For the text-containing cell, return its midpoint in (X, Y) coordinate format. 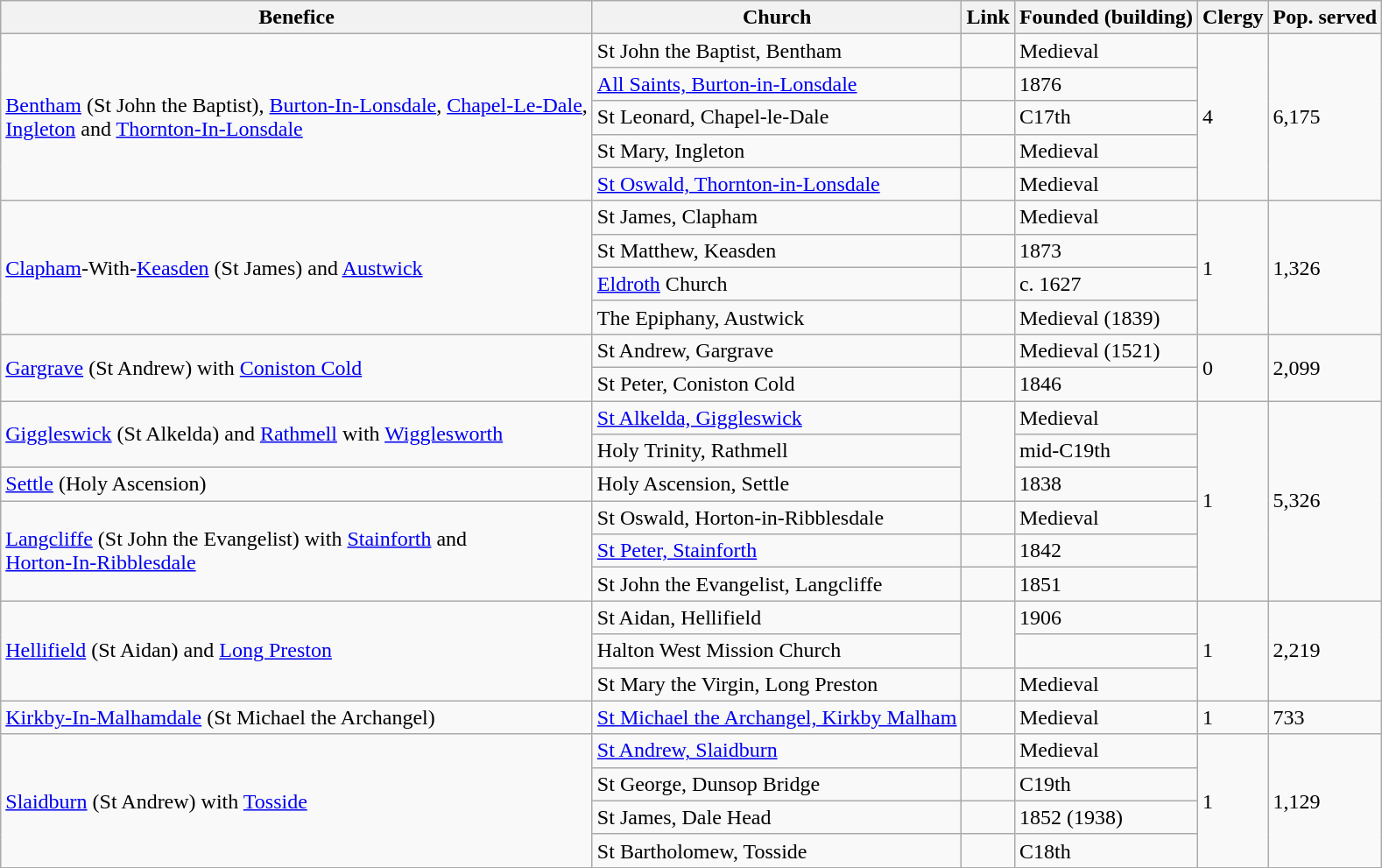
6,175 (1325, 117)
Holy Ascension, Settle (777, 484)
The Epiphany, Austwick (777, 317)
733 (1325, 717)
Langcliffe (St John the Evangelist) with Stainforth andHorton-In-Ribblesdale (297, 551)
1838 (1105, 484)
Slaidburn (St Andrew) with Tosside (297, 801)
Kirkby-In-Malhamdale (St Michael the Archangel) (297, 717)
2,219 (1325, 651)
5,326 (1325, 501)
1842 (1105, 551)
St Matthew, Keasden (777, 251)
St George, Dunsop Bridge (777, 784)
Medieval (1839) (1105, 317)
Link (988, 18)
Giggleswick (St Alkelda) and Rathmell with Wigglesworth (297, 434)
C19th (1105, 784)
4 (1233, 117)
C18th (1105, 850)
St Leonard, Chapel-le-Dale (777, 117)
1,326 (1325, 267)
St Andrew, Gargrave (777, 350)
1,129 (1325, 801)
Halton West Mission Church (777, 651)
1846 (1105, 384)
Clergy (1233, 18)
St Mary, Ingleton (777, 151)
Founded (building) (1105, 18)
mid-C19th (1105, 451)
Clapham-With-Keasden (St James) and Austwick (297, 267)
St John the Evangelist, Langcliffe (777, 584)
Church (777, 18)
1873 (1105, 251)
All Saints, Burton-in-Lonsdale (777, 84)
c. 1627 (1105, 284)
Hellifield (St Aidan) and Long Preston (297, 651)
St Aidan, Hellifield (777, 617)
St Peter, Coniston Cold (777, 384)
Medieval (1521) (1105, 350)
St Oswald, Thornton-in-Lonsdale (777, 184)
1852 (1938) (1105, 817)
St James, Clapham (777, 217)
1876 (1105, 84)
St Michael the Archangel, Kirkby Malham (777, 717)
1851 (1105, 584)
1906 (1105, 617)
St Alkelda, Giggleswick (777, 418)
St Peter, Stainforth (777, 551)
0 (1233, 367)
Pop. served (1325, 18)
Gargrave (St Andrew) with Coniston Cold (297, 367)
St Bartholomew, Tosside (777, 850)
C17th (1105, 117)
St Mary the Virgin, Long Preston (777, 684)
Settle (Holy Ascension) (297, 484)
Benefice (297, 18)
St John the Baptist, Bentham (777, 51)
Holy Trinity, Rathmell (777, 451)
Bentham (St John the Baptist), Burton-In-Lonsdale, Chapel-Le-Dale,Ingleton and Thornton-In-Lonsdale (297, 117)
St Oswald, Horton-in-Ribblesdale (777, 518)
St James, Dale Head (777, 817)
Eldroth Church (777, 284)
2,099 (1325, 367)
St Andrew, Slaidburn (777, 751)
